Search for the cell housing the specified text and yield its (X, Y) center coordinate. 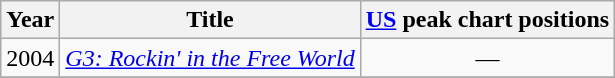
Year (30, 20)
2004 (30, 58)
Title (210, 20)
US peak chart positions (487, 20)
G3: Rockin' in the Free World (210, 58)
— (487, 58)
